Provide the (x, y) coordinate of the cell's center where the given text is located.  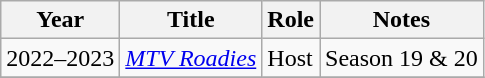
Season 19 & 20 (402, 58)
MTV Roadies (191, 58)
Notes (402, 20)
Host (291, 58)
Role (291, 20)
Title (191, 20)
2022–2023 (60, 58)
Year (60, 20)
